Return (X, Y) of the center of cell containing provided text 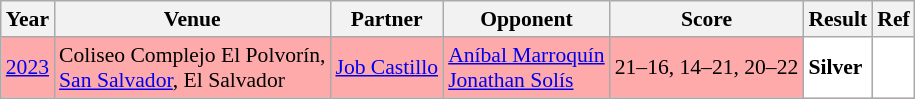
Result (838, 19)
Ref (893, 19)
21–16, 14–21, 20–22 (707, 68)
Opponent (526, 19)
Aníbal MarroquínJonathan Solís (526, 68)
Year (28, 19)
Partner (386, 19)
2023 (28, 68)
Score (707, 19)
Job Castillo (386, 68)
Venue (192, 19)
Coliseo Complejo El Polvorín,San Salvador, El Salvador (192, 68)
Silver (838, 68)
